Determine the [x, y] coordinate at the center of the cell enclosing the given text.  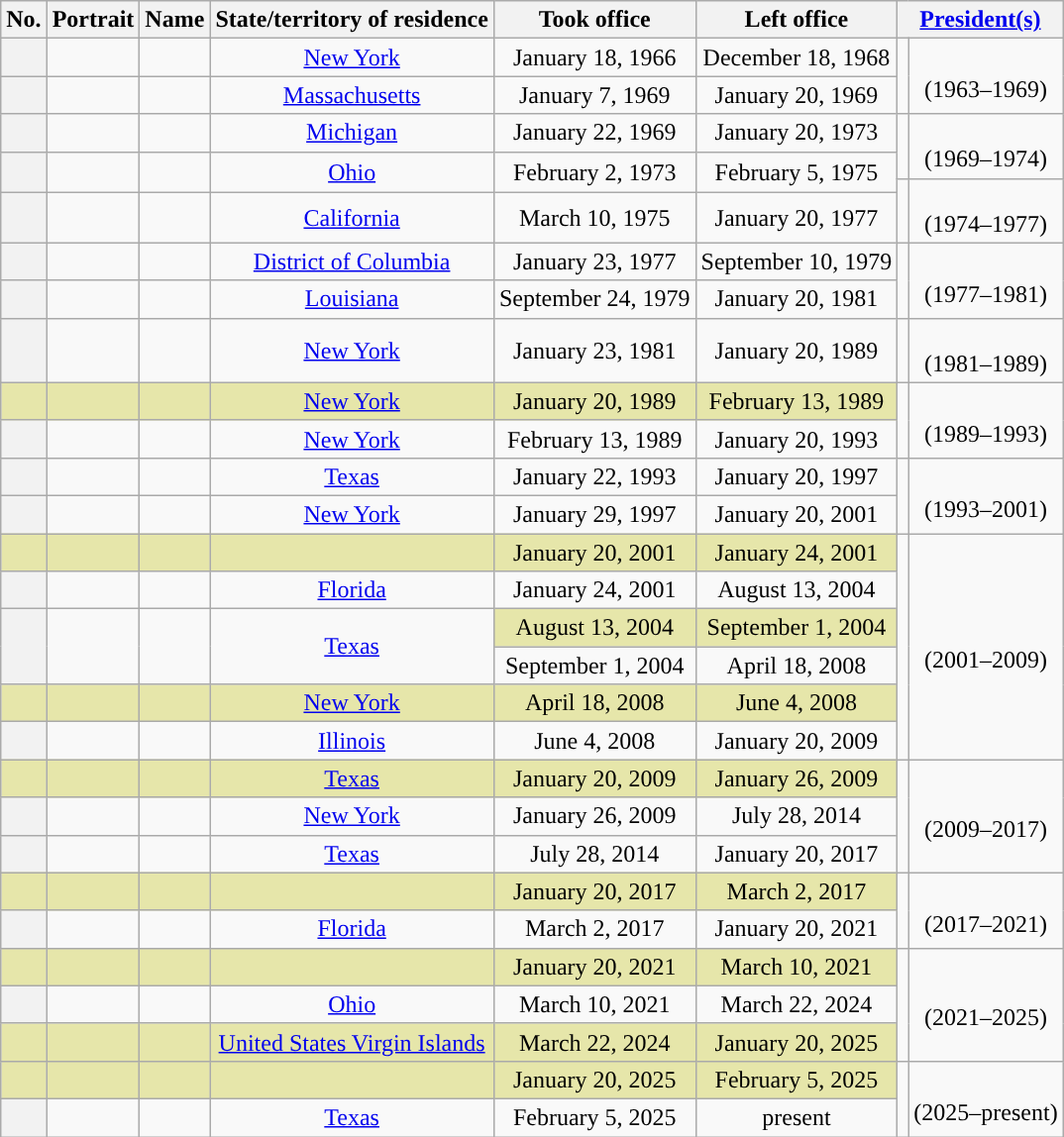
present [797, 1117]
Left office [797, 20]
January 23, 1981 [594, 351]
September 24, 1979 [594, 299]
Massachusetts [352, 95]
Illinois [352, 741]
(2001–2009) [986, 646]
(1989–1993) [986, 420]
January 23, 1977 [594, 261]
President(s) [981, 20]
January 20, 1973 [797, 133]
March 10, 1975 [594, 218]
United States Virgin Islands [352, 1042]
Michigan [352, 133]
(1974–1977) [986, 210]
February 2, 1973 [594, 172]
January 20, 1997 [797, 476]
January 20, 1981 [797, 299]
January 7, 1969 [594, 95]
(1993–2001) [986, 495]
District of Columbia [352, 261]
(2021–2025) [986, 1004]
January 20, 1977 [797, 218]
(2025–present) [986, 1098]
(1969–1974) [986, 147]
(1977–1981) [986, 280]
January 20, 1969 [797, 95]
No. [24, 20]
Name [174, 20]
(1963–1969) [986, 76]
(2017–2021) [986, 910]
January 22, 1969 [594, 133]
State/territory of residence [352, 20]
California [352, 218]
Louisiana [352, 299]
January 20, 1993 [797, 439]
Took office [594, 20]
September 10, 1979 [797, 261]
January 18, 1966 [594, 57]
(2009–2017) [986, 816]
Portrait [93, 20]
(1981–1989) [986, 351]
February 5, 1975 [797, 172]
January 22, 1993 [594, 476]
January 29, 1997 [594, 514]
December 18, 1968 [797, 57]
